Find where the given text appears and provide that cell's center as (x, y) coordinate. 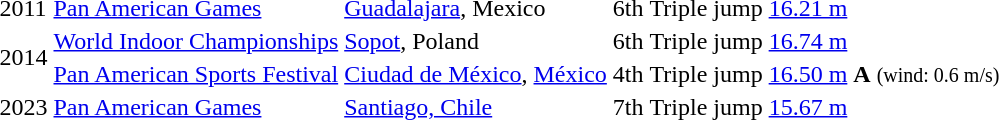
Ciudad de México, México (476, 74)
Pan American Sports Festival (196, 74)
4th (628, 74)
Sopot, Poland (476, 41)
6th (628, 41)
World Indoor Championships (196, 41)
